Return the [X, Y] coordinate for the center point of the cell that contains the specified text.  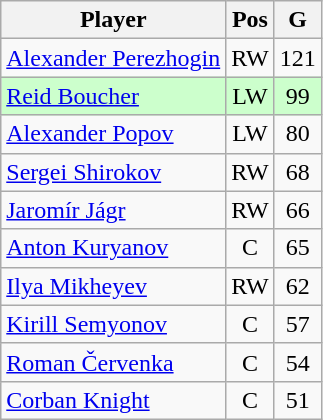
Reid Boucher [114, 96]
57 [298, 324]
Jaromír Jágr [114, 210]
Ilya Mikheyev [114, 286]
54 [298, 362]
99 [298, 96]
Player [114, 20]
80 [298, 134]
Kirill Semyonov [114, 324]
66 [298, 210]
Pos [250, 20]
Sergei Shirokov [114, 172]
121 [298, 58]
65 [298, 248]
62 [298, 286]
G [298, 20]
Roman Červenka [114, 362]
Alexander Perezhogin [114, 58]
Anton Kuryanov [114, 248]
51 [298, 400]
Alexander Popov [114, 134]
68 [298, 172]
Corban Knight [114, 400]
